Return the [x, y] coordinate for the center point of the cell that contains the specified text.  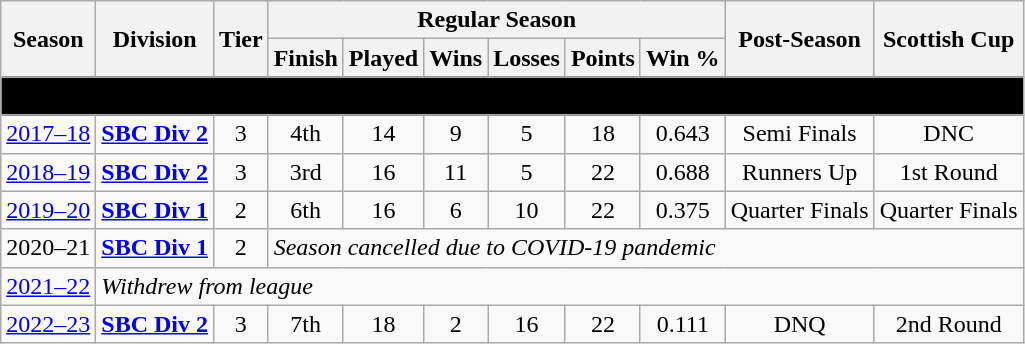
Perth Phoenix [512, 96]
10 [527, 210]
2018–19 [48, 172]
Season cancelled due to COVID-19 pandemic [646, 248]
9 [456, 134]
2021–22 [48, 286]
Losses [527, 58]
2022–23 [48, 324]
Points [602, 58]
2019–20 [48, 210]
Season [48, 39]
Finish [306, 58]
Win % [682, 58]
14 [383, 134]
0.688 [682, 172]
Regular Season [496, 20]
4th [306, 134]
Semi Finals [800, 134]
0.643 [682, 134]
2020–21 [48, 248]
DNQ [800, 324]
Wins [456, 58]
3rd [306, 172]
6th [306, 210]
Post-Season [800, 39]
6 [456, 210]
Division [155, 39]
Runners Up [800, 172]
1st Round [948, 172]
Tier [242, 39]
2017–18 [48, 134]
7th [306, 324]
11 [456, 172]
DNC [948, 134]
0.375 [682, 210]
Scottish Cup [948, 39]
Played [383, 58]
Withdrew from league [560, 286]
0.111 [682, 324]
2nd Round [948, 324]
